Determine the [x, y] coordinate at the center of the cell enclosing the given text.  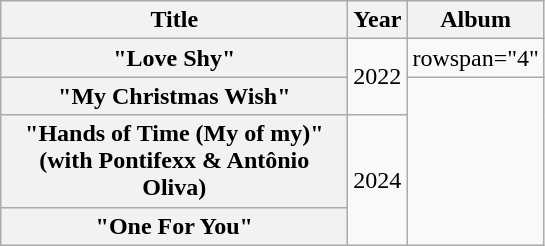
"Love Shy" [174, 58]
rowspan="4" [476, 58]
"My Christmas Wish" [174, 96]
"Hands of Time (My of my)" (with Pontifexx & Antônio Oliva) [174, 161]
Year [378, 20]
2022 [378, 77]
Album [476, 20]
2024 [378, 180]
Title [174, 20]
"One For You" [174, 226]
